Extract the [x, y] coordinate from the center of the cell holding the provided text.  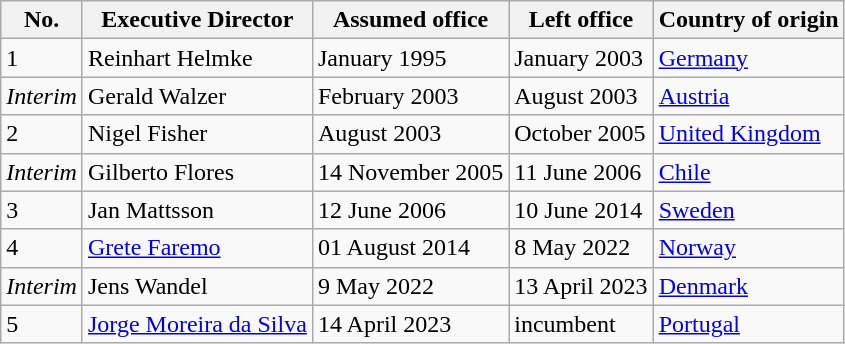
Sweden [748, 210]
Nigel Fisher [197, 134]
Executive Director [197, 20]
12 June 2006 [410, 210]
Portugal [748, 324]
No. [42, 20]
October 2005 [581, 134]
Assumed office [410, 20]
8 May 2022 [581, 248]
9 May 2022 [410, 286]
11 June 2006 [581, 172]
10 June 2014 [581, 210]
Left office [581, 20]
Gerald Walzer [197, 96]
14 April 2023 [410, 324]
Country of origin [748, 20]
2 [42, 134]
Gilberto Flores [197, 172]
14 November 2005 [410, 172]
January 2003 [581, 58]
incumbent [581, 324]
Jens Wandel [197, 286]
5 [42, 324]
Chile [748, 172]
Norway [748, 248]
United Kingdom [748, 134]
Austria [748, 96]
13 April 2023 [581, 286]
3 [42, 210]
1 [42, 58]
Germany [748, 58]
4 [42, 248]
January 1995 [410, 58]
Grete Faremo [197, 248]
Jorge Moreira da Silva [197, 324]
Jan Mattsson [197, 210]
Reinhart Helmke [197, 58]
Denmark [748, 286]
February 2003 [410, 96]
01 August 2014 [410, 248]
